Detect which cell encompasses the target text, then output its (X, Y) center coordinate. 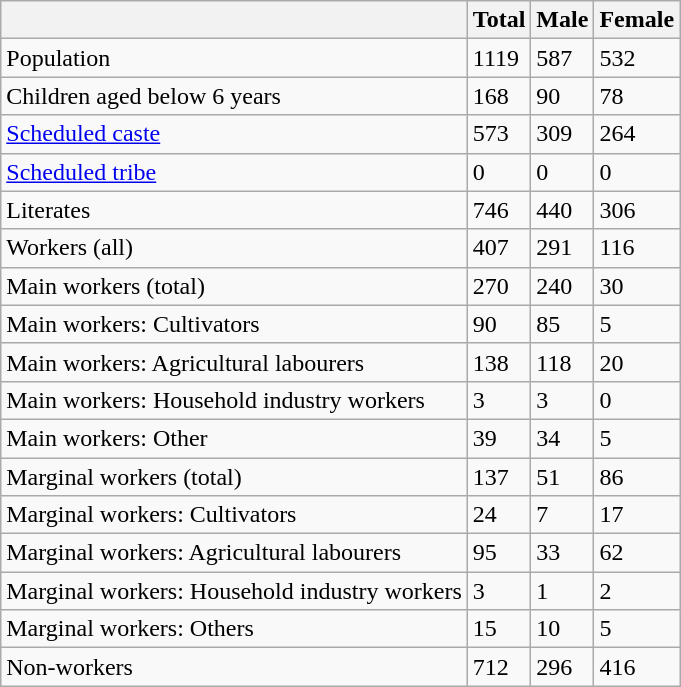
118 (562, 362)
Marginal workers: Cultivators (234, 515)
240 (562, 286)
Main workers: Cultivators (234, 324)
Female (637, 20)
51 (562, 477)
2 (637, 591)
407 (499, 248)
532 (637, 58)
34 (562, 438)
746 (499, 210)
Children aged below 6 years (234, 96)
296 (562, 667)
Main workers: Agricultural labourers (234, 362)
7 (562, 515)
95 (499, 553)
Non-workers (234, 667)
78 (637, 96)
1 (562, 591)
270 (499, 286)
Scheduled caste (234, 134)
15 (499, 629)
137 (499, 477)
Total (499, 20)
Scheduled tribe (234, 172)
573 (499, 134)
309 (562, 134)
291 (562, 248)
440 (562, 210)
Population (234, 58)
1119 (499, 58)
Male (562, 20)
10 (562, 629)
Marginal workers (total) (234, 477)
712 (499, 667)
86 (637, 477)
Main workers (total) (234, 286)
Workers (all) (234, 248)
33 (562, 553)
306 (637, 210)
30 (637, 286)
416 (637, 667)
Marginal workers: Household industry workers (234, 591)
85 (562, 324)
39 (499, 438)
62 (637, 553)
17 (637, 515)
116 (637, 248)
20 (637, 362)
Main workers: Household industry workers (234, 400)
264 (637, 134)
587 (562, 58)
Marginal workers: Others (234, 629)
168 (499, 96)
Main workers: Other (234, 438)
24 (499, 515)
138 (499, 362)
Literates (234, 210)
Marginal workers: Agricultural labourers (234, 553)
